From the cell containing the given text, extract its center point as (x, y) coordinate. 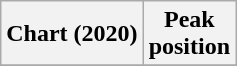
Chart (2020) (72, 34)
Peakposition (189, 34)
